Output the [x, y] coordinate of the center of the cell containing the given text.  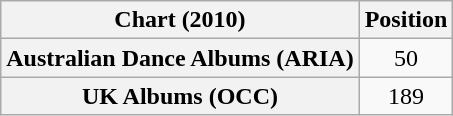
50 [406, 58]
Chart (2010) [180, 20]
UK Albums (OCC) [180, 96]
Australian Dance Albums (ARIA) [180, 58]
Position [406, 20]
189 [406, 96]
